Detect which cell encompasses the target text, then output its (X, Y) center coordinate. 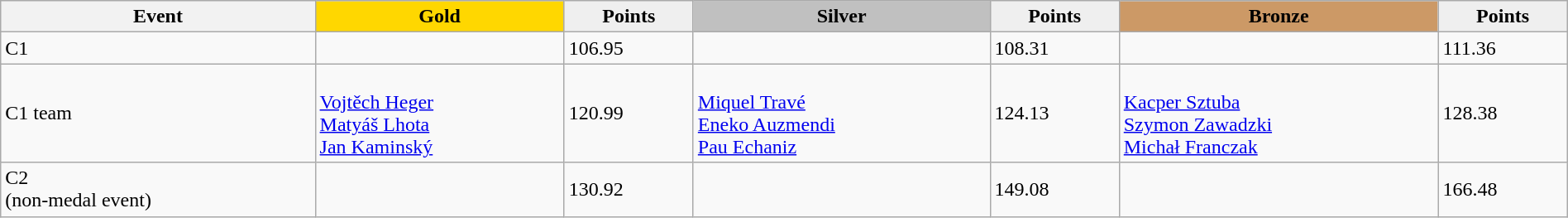
124.13 (1054, 113)
128.38 (1503, 113)
106.95 (629, 48)
120.99 (629, 113)
Gold (440, 17)
C1 (158, 48)
111.36 (1503, 48)
149.08 (1054, 189)
Vojtěch HegerMatyáš LhotaJan Kaminský (440, 113)
Bronze (1279, 17)
108.31 (1054, 48)
Event (158, 17)
C1 team (158, 113)
C2(non-medal event) (158, 189)
Silver (842, 17)
Miquel TravéEneko AuzmendiPau Echaniz (842, 113)
166.48 (1503, 189)
Kacper SztubaSzymon ZawadzkiMichał Franczak (1279, 113)
130.92 (629, 189)
